Identify which cell holds the provided text, then report its (x, y) central coordinate. 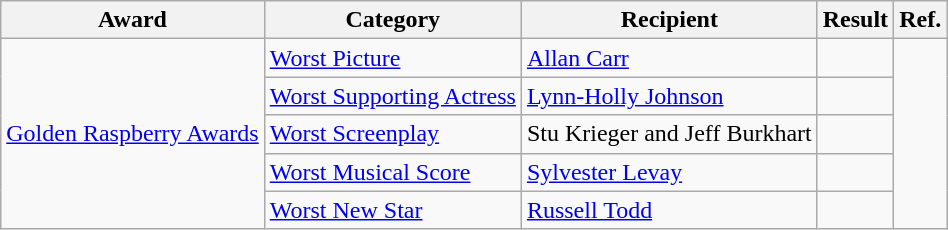
Sylvester Levay (669, 172)
Result (855, 20)
Golden Raspberry Awards (132, 134)
Worst New Star (392, 210)
Stu Krieger and Jeff Burkhart (669, 134)
Allan Carr (669, 58)
Russell Todd (669, 210)
Worst Screenplay (392, 134)
Award (132, 20)
Category (392, 20)
Recipient (669, 20)
Ref. (920, 20)
Worst Picture (392, 58)
Worst Musical Score (392, 172)
Lynn-Holly Johnson (669, 96)
Worst Supporting Actress (392, 96)
